Identify which cell holds the provided text, then report its [x, y] central coordinate. 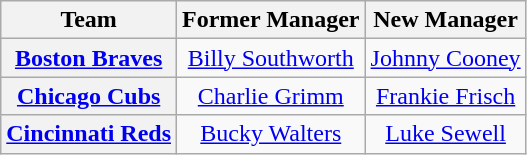
Billy Southworth [272, 58]
Chicago Cubs [89, 96]
Charlie Grimm [272, 96]
Cincinnati Reds [89, 134]
Former Manager [272, 20]
Johnny Cooney [446, 58]
Frankie Frisch [446, 96]
Luke Sewell [446, 134]
Bucky Walters [272, 134]
New Manager [446, 20]
Team [89, 20]
Boston Braves [89, 58]
